Determine the [x, y] coordinate at the center of the cell enclosing the given text.  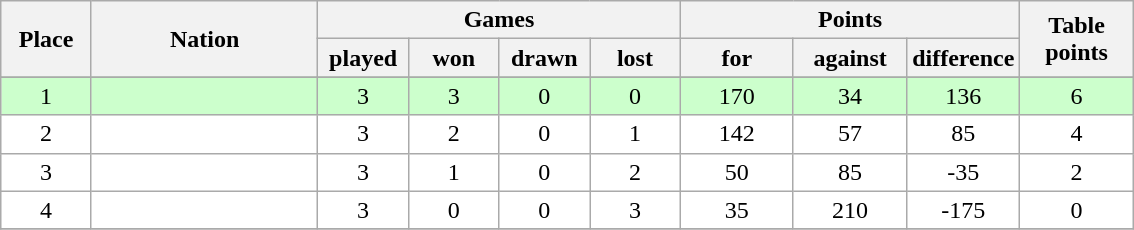
Points [850, 20]
for [736, 58]
Nation [204, 39]
Tablepoints [1076, 39]
6 [1076, 96]
played [364, 58]
34 [850, 96]
50 [736, 172]
Games [499, 20]
difference [964, 58]
35 [736, 210]
136 [964, 96]
170 [736, 96]
210 [850, 210]
drawn [544, 58]
against [850, 58]
142 [736, 134]
Place [46, 39]
57 [850, 134]
lost [636, 58]
-175 [964, 210]
-35 [964, 172]
won [454, 58]
